Capture the cell that displays the provided text and extract its (x, y) central coordinate. 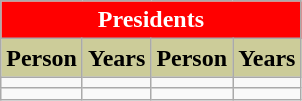
Presidents (151, 20)
